Return the (x, y) coordinate for the center point of the cell that contains the specified text.  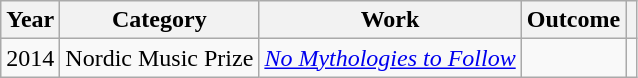
Nordic Music Prize (160, 58)
Outcome (573, 20)
2014 (30, 58)
Category (160, 20)
No Mythologies to Follow (390, 58)
Work (390, 20)
Year (30, 20)
